Extract the [X, Y] coordinate from the center of the cell holding the provided text.  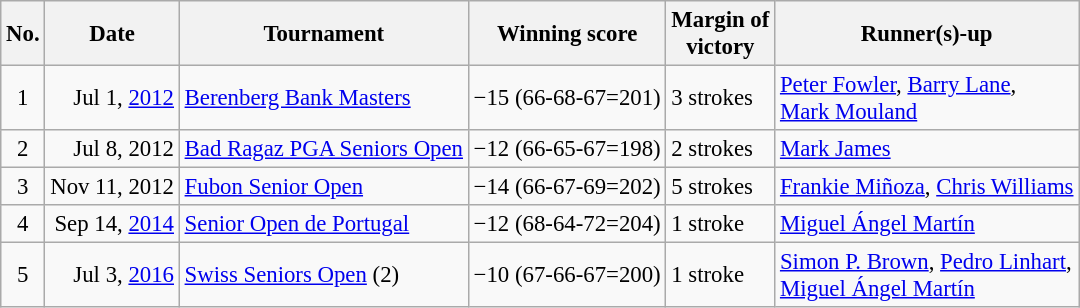
2 [23, 149]
Bad Ragaz PGA Seniors Open [324, 149]
−10 (67-66-67=200) [567, 276]
Frankie Miñoza, Chris Williams [927, 187]
−12 (66-65-67=198) [567, 149]
−15 (66-68-67=201) [567, 98]
3 strokes [720, 98]
Winning score [567, 34]
Mark James [927, 149]
Sep 14, 2014 [112, 224]
5 [23, 276]
Jul 8, 2012 [112, 149]
Miguel Ángel Martín [927, 224]
Simon P. Brown, Pedro Linhart, Miguel Ángel Martín [927, 276]
5 strokes [720, 187]
No. [23, 34]
−12 (68-64-72=204) [567, 224]
Jul 1, 2012 [112, 98]
Tournament [324, 34]
3 [23, 187]
Berenberg Bank Masters [324, 98]
Margin ofvictory [720, 34]
1 [23, 98]
Date [112, 34]
Swiss Seniors Open (2) [324, 276]
Nov 11, 2012 [112, 187]
Runner(s)-up [927, 34]
Jul 3, 2016 [112, 276]
4 [23, 224]
Peter Fowler, Barry Lane, Mark Mouland [927, 98]
Senior Open de Portugal [324, 224]
−14 (66-67-69=202) [567, 187]
2 strokes [720, 149]
Fubon Senior Open [324, 187]
